Identify which cell holds the provided text, then report its [X, Y] central coordinate. 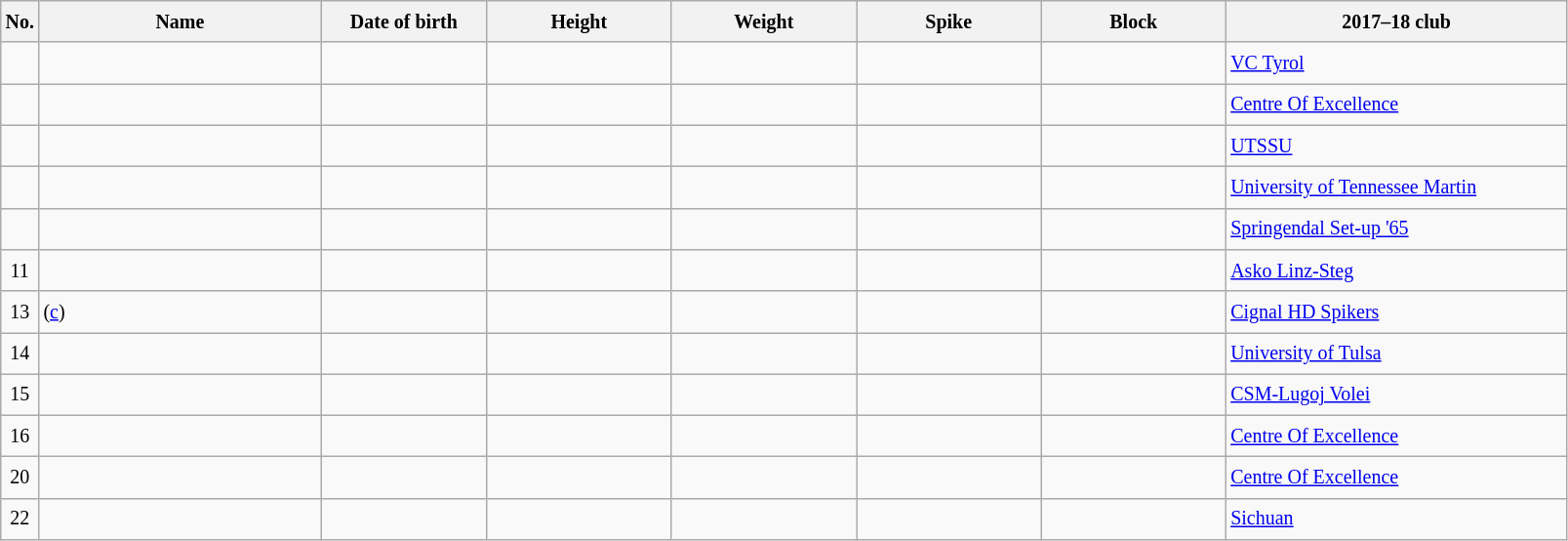
Block [1134, 21]
Asko Linz-Steg [1395, 270]
Date of birth [404, 21]
University of Tennessee Martin [1395, 187]
22 [20, 520]
13 [20, 312]
15 [20, 395]
Spike [948, 21]
University of Tulsa [1395, 354]
CSM-Lugoj Volei [1395, 395]
11 [20, 270]
UTSSU [1395, 146]
Weight [763, 21]
(c) [180, 312]
Height [580, 21]
Sichuan [1395, 520]
VC Tyrol [1395, 63]
20 [20, 478]
16 [20, 437]
Name [180, 21]
14 [20, 354]
No. [20, 21]
2017–18 club [1395, 21]
Springendal Set-up '65 [1395, 229]
Cignal HD Spikers [1395, 312]
